Extract the (X, Y) coordinate from the center of the cell holding the provided text.  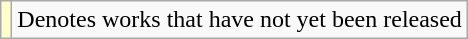
Denotes works that have not yet been released (240, 20)
